For the text-containing cell, return its midpoint in [X, Y] coordinate format. 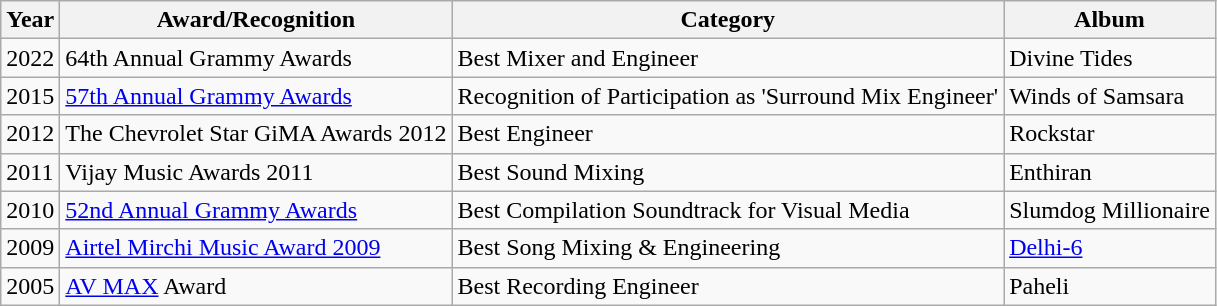
57th Annual Grammy Awards [256, 96]
Slumdog Millionaire [1110, 210]
The Chevrolet Star GiMA Awards 2012 [256, 134]
Award/Recognition [256, 20]
Category [728, 20]
52nd Annual Grammy Awards [256, 210]
2009 [30, 248]
Airtel Mirchi Music Award 2009 [256, 248]
2012 [30, 134]
Best Compilation Soundtrack for Visual Media [728, 210]
Delhi-6 [1110, 248]
2010 [30, 210]
Album [1110, 20]
Best Mixer and Engineer [728, 58]
AV MAX Award [256, 286]
Recognition of Participation as 'Surround Mix Engineer' [728, 96]
Year [30, 20]
Vijay Music Awards 2011 [256, 172]
Divine Tides [1110, 58]
64th Annual Grammy Awards [256, 58]
Best Song Mixing & Engineering [728, 248]
Enthiran [1110, 172]
2022 [30, 58]
Best Recording Engineer [728, 286]
Best Sound Mixing [728, 172]
2015 [30, 96]
Best Engineer [728, 134]
Rockstar [1110, 134]
2005 [30, 286]
Winds of Samsara [1110, 96]
2011 [30, 172]
Paheli [1110, 286]
